Scan for the cell matching the given text and deliver its [X, Y] coordinate at center. 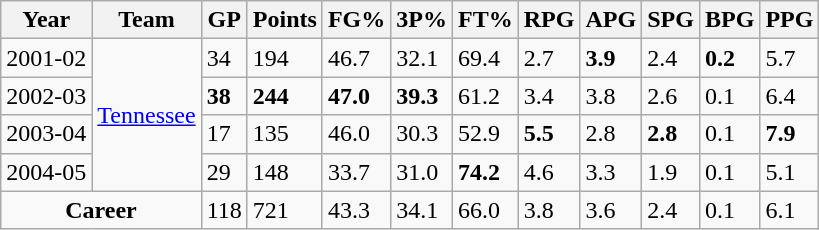
34 [224, 58]
5.5 [549, 134]
3.6 [611, 210]
SPG [671, 20]
3.9 [611, 58]
PPG [790, 20]
5.1 [790, 172]
47.0 [356, 96]
31.0 [422, 172]
33.7 [356, 172]
39.3 [422, 96]
29 [224, 172]
61.2 [486, 96]
Career [101, 210]
32.1 [422, 58]
244 [284, 96]
38 [224, 96]
2001-02 [46, 58]
BPG [729, 20]
30.3 [422, 134]
7.9 [790, 134]
46.0 [356, 134]
118 [224, 210]
17 [224, 134]
GP [224, 20]
43.3 [356, 210]
Year [46, 20]
74.2 [486, 172]
2002-03 [46, 96]
194 [284, 58]
APG [611, 20]
66.0 [486, 210]
52.9 [486, 134]
3.4 [549, 96]
Team [146, 20]
Tennessee [146, 115]
69.4 [486, 58]
3.3 [611, 172]
5.7 [790, 58]
4.6 [549, 172]
FG% [356, 20]
2004-05 [46, 172]
1.9 [671, 172]
3P% [422, 20]
2.7 [549, 58]
34.1 [422, 210]
6.1 [790, 210]
2.6 [671, 96]
46.7 [356, 58]
FT% [486, 20]
2003-04 [46, 134]
Points [284, 20]
721 [284, 210]
0.2 [729, 58]
RPG [549, 20]
135 [284, 134]
6.4 [790, 96]
148 [284, 172]
